Pinpoint the cell where the given text exists, returning its (X, Y) midpoint coordinate. 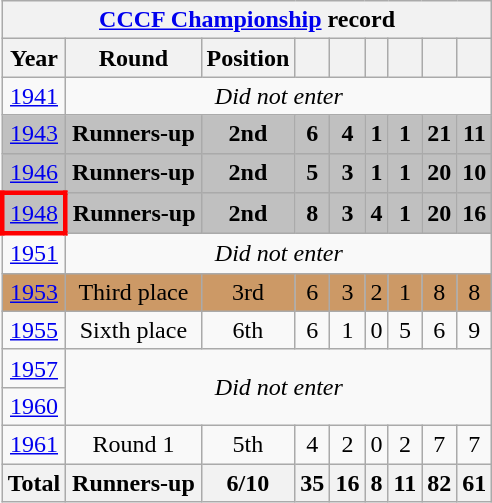
1946 (34, 173)
1955 (34, 330)
1960 (34, 406)
Third place (134, 292)
61 (474, 483)
1943 (34, 134)
6/10 (248, 483)
Position (248, 58)
Year (34, 58)
3rd (248, 292)
Round 1 (134, 444)
1953 (34, 292)
35 (312, 483)
1951 (34, 254)
82 (440, 483)
Total (34, 483)
21 (440, 134)
Sixth place (134, 330)
1941 (34, 96)
Round (134, 58)
1957 (34, 368)
1961 (34, 444)
CCCF Championship record (247, 20)
6th (248, 330)
1948 (34, 214)
5th (248, 444)
9 (474, 330)
10 (474, 173)
